Search for the cell housing the specified text and yield its (X, Y) center coordinate. 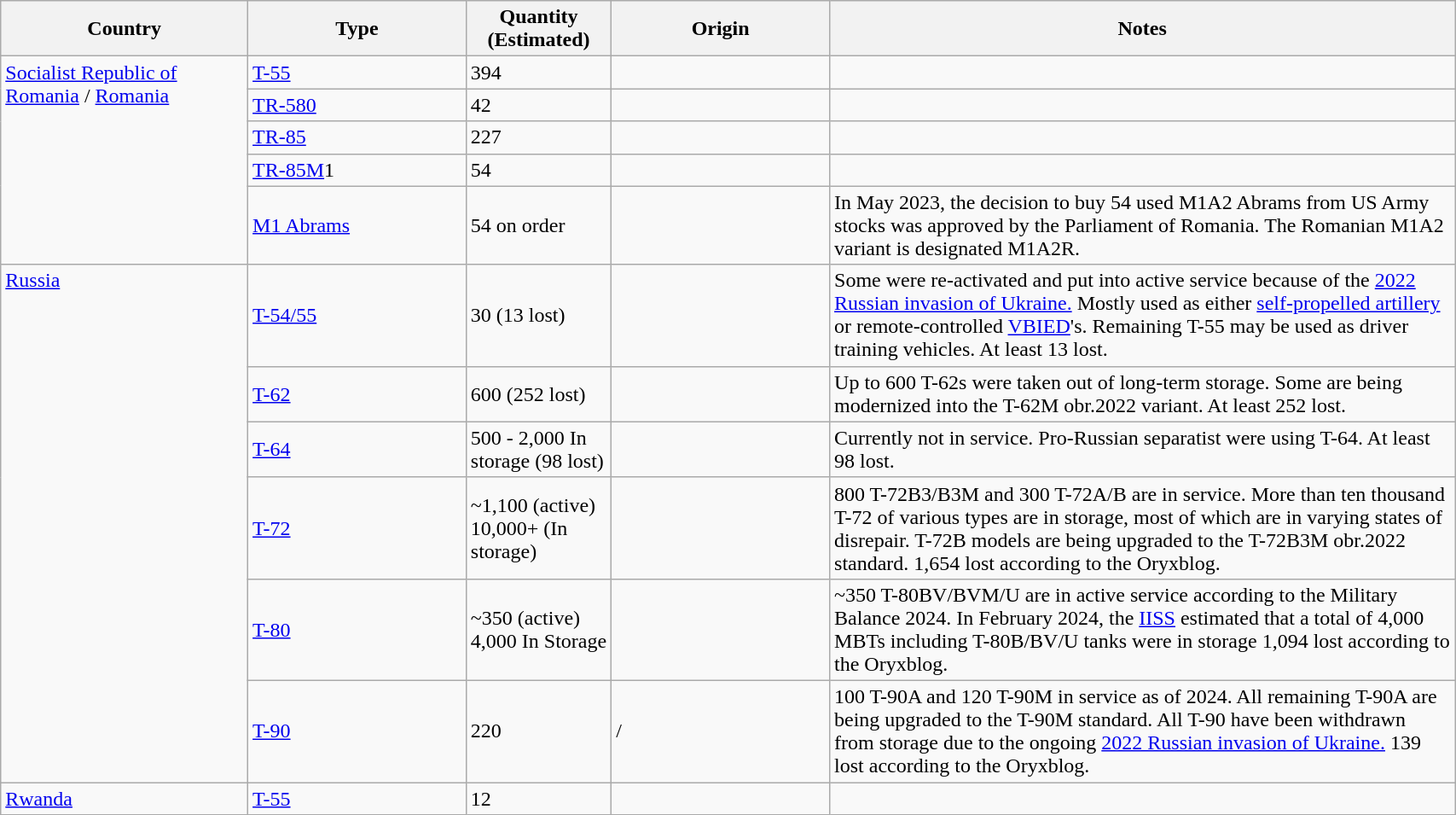
600 (252 lost) (538, 394)
394 (538, 73)
Quantity (Estimated) (538, 29)
Type (357, 29)
~1,100 (active) 10,000+ (In storage) (538, 527)
Country (125, 29)
Up to 600 T-62s were taken out of long-term storage. Some are being modernized into the T-62M obr.2022 variant. At least 252 lost. (1143, 394)
T-64 (357, 449)
Russia (125, 523)
500 - 2,000 In storage (98 lost) (538, 449)
54 on order (538, 225)
~350 (active) 4,000 In Storage (538, 630)
T-72 (357, 527)
Socialist Republic of Romania / Romania (125, 160)
Rwanda (125, 798)
Currently not in service. Pro-Russian separatist were using T-64. At least 98 lost. (1143, 449)
220 (538, 731)
12 (538, 798)
227 (538, 137)
30 (13 lost) (538, 316)
/ (721, 731)
T-90 (357, 731)
TR-85 (357, 137)
TR-580 (357, 105)
M1 Abrams (357, 225)
Origin (721, 29)
TR-85M1 (357, 170)
54 (538, 170)
T-54/55 (357, 316)
Notes (1143, 29)
T-80 (357, 630)
42 (538, 105)
T-62 (357, 394)
